Pinpoint the cell where the given text exists, returning its [x, y] midpoint coordinate. 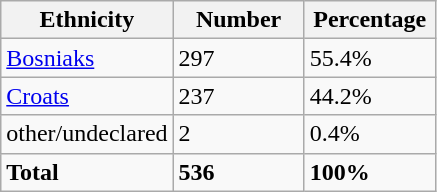
Croats [87, 96]
536 [238, 172]
100% [370, 172]
297 [238, 58]
Number [238, 20]
Bosniaks [87, 58]
Total [87, 172]
55.4% [370, 58]
Percentage [370, 20]
other/undeclared [87, 134]
2 [238, 134]
0.4% [370, 134]
44.2% [370, 96]
Ethnicity [87, 20]
237 [238, 96]
